Output the (x, y) coordinate of the center of the cell containing the given text.  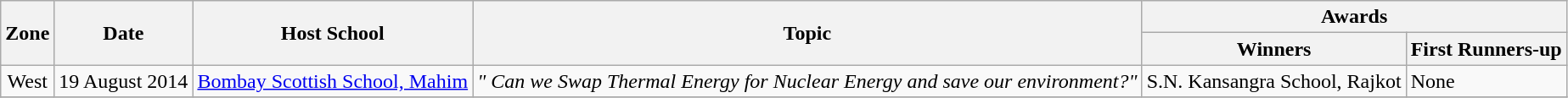
Topic (807, 33)
West (27, 81)
Zone (27, 33)
Host School (333, 33)
Date (124, 33)
Awards (1354, 17)
S.N. Kansangra School, Rajkot (1273, 81)
Winners (1273, 49)
19 August 2014 (124, 81)
" Can we Swap Thermal Energy for Nuclear Energy and save our environment?" (807, 81)
First Runners-up (1486, 49)
Bombay Scottish School, Mahim (333, 81)
None (1486, 81)
